Pinpoint the cell where the given text exists, returning its (X, Y) midpoint coordinate. 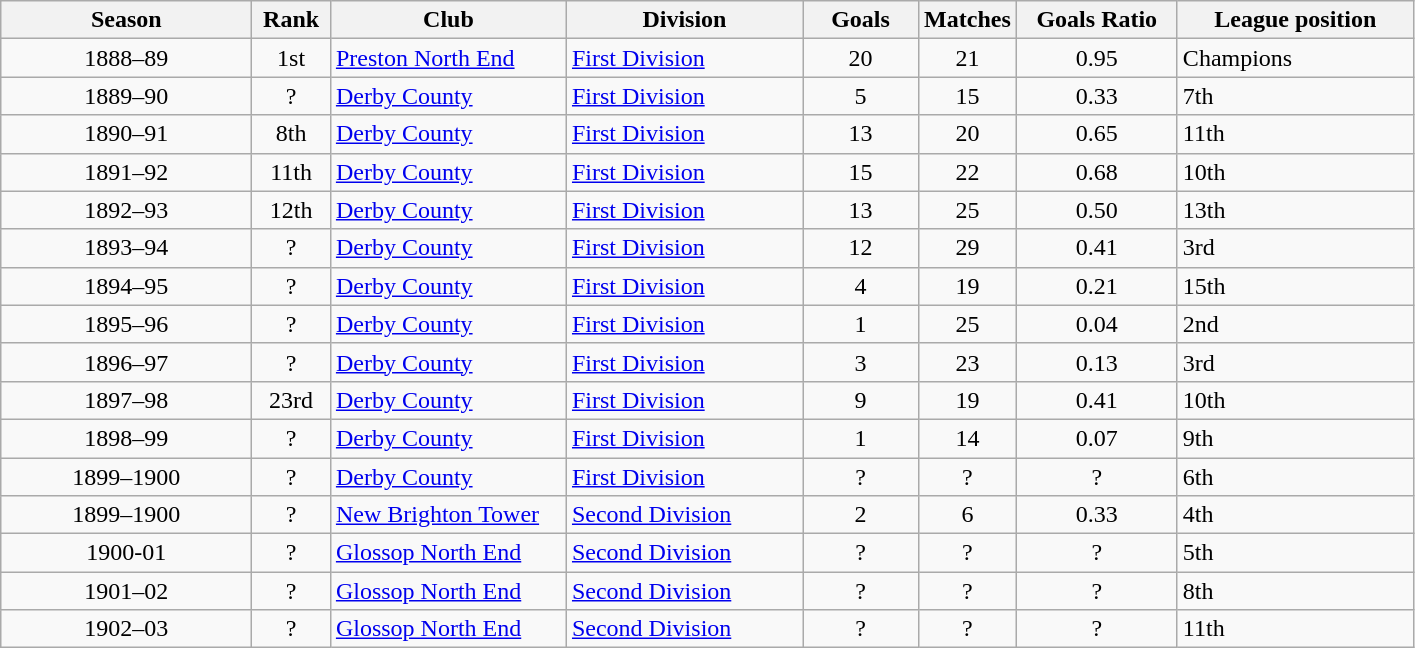
5th (1295, 553)
2 (860, 515)
9 (860, 400)
0.65 (1096, 134)
1893–94 (126, 248)
0.07 (1096, 438)
League position (1295, 20)
Club (448, 20)
21 (968, 58)
6th (1295, 477)
1888–89 (126, 58)
23rd (292, 400)
14 (968, 438)
0.68 (1096, 172)
1895–96 (126, 324)
1897–98 (126, 400)
5 (860, 96)
1st (292, 58)
Champions (1295, 58)
1900-01 (126, 553)
1894–95 (126, 286)
9th (1295, 438)
0.95 (1096, 58)
Preston North End (448, 58)
0.04 (1096, 324)
1896–97 (126, 362)
23 (968, 362)
0.50 (1096, 210)
Goals Ratio (1096, 20)
3 (860, 362)
4th (1295, 515)
1889–90 (126, 96)
6 (968, 515)
Goals (860, 20)
Rank (292, 20)
1902–03 (126, 629)
29 (968, 248)
1892–93 (126, 210)
1901–02 (126, 591)
12 (860, 248)
12th (292, 210)
Matches (968, 20)
1890–91 (126, 134)
22 (968, 172)
7th (1295, 96)
New Brighton Tower (448, 515)
0.13 (1096, 362)
15th (1295, 286)
0.21 (1096, 286)
13th (1295, 210)
4 (860, 286)
Division (684, 20)
Season (126, 20)
1898–99 (126, 438)
2nd (1295, 324)
1891–92 (126, 172)
